Scan for the cell matching the given text and deliver its (x, y) coordinate at center. 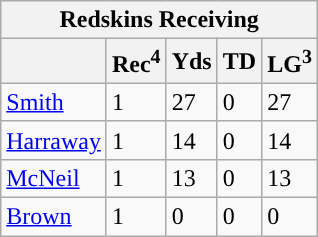
Yds (192, 62)
Brown (54, 217)
Redskins Receiving (160, 20)
McNeil (54, 178)
Harraway (54, 140)
LG3 (290, 62)
TD (239, 62)
Rec4 (136, 62)
Smith (54, 102)
